Scan for the cell matching the given text and deliver its (x, y) coordinate at center. 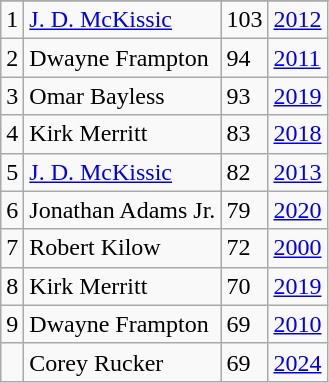
7 (12, 248)
70 (244, 286)
5 (12, 172)
1 (12, 20)
2 (12, 58)
Robert Kilow (122, 248)
82 (244, 172)
2012 (298, 20)
2018 (298, 134)
94 (244, 58)
2020 (298, 210)
103 (244, 20)
Corey Rucker (122, 362)
93 (244, 96)
2010 (298, 324)
Omar Bayless (122, 96)
6 (12, 210)
2013 (298, 172)
Jonathan Adams Jr. (122, 210)
8 (12, 286)
72 (244, 248)
3 (12, 96)
2024 (298, 362)
9 (12, 324)
83 (244, 134)
4 (12, 134)
2011 (298, 58)
79 (244, 210)
2000 (298, 248)
